For the text-containing cell, return its midpoint in [x, y] coordinate format. 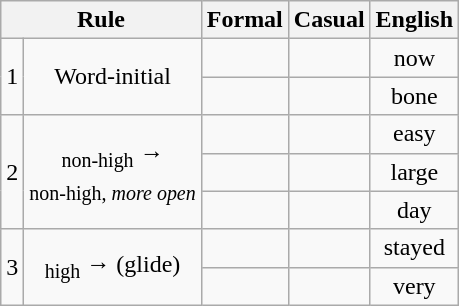
Casual [329, 20]
Word-initial [112, 77]
Rule [102, 20]
high → (glide) [112, 267]
non-high → non-high, more open [112, 172]
2 [12, 172]
stayed [414, 248]
bone [414, 96]
3 [12, 267]
now [414, 58]
1 [12, 77]
very [414, 286]
large [414, 172]
English [414, 20]
Formal [244, 20]
day [414, 210]
easy [414, 134]
